Search for the cell housing the specified text and yield its (X, Y) center coordinate. 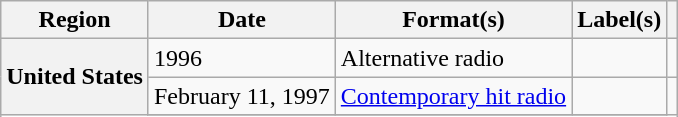
Label(s) (620, 20)
1996 (242, 58)
February 11, 1997 (242, 96)
Region (75, 20)
Format(s) (453, 20)
Date (242, 20)
Alternative radio (453, 58)
United States (75, 77)
Contemporary hit radio (453, 96)
